Return [X, Y] of the center of cell containing provided text 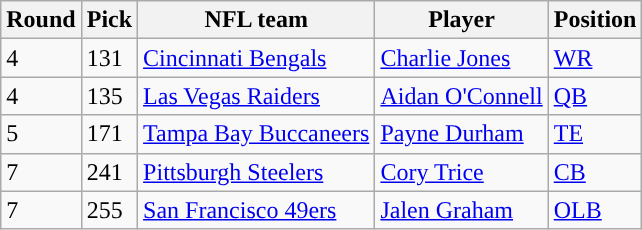
Las Vegas Raiders [256, 96]
San Francisco 49ers [256, 210]
Jalen Graham [462, 210]
241 [109, 172]
Pittsburgh Steelers [256, 172]
255 [109, 210]
OLB [595, 210]
Tampa Bay Buccaneers [256, 134]
5 [41, 134]
Charlie Jones [462, 58]
WR [595, 58]
Position [595, 20]
NFL team [256, 20]
Pick [109, 20]
Aidan O'Connell [462, 96]
135 [109, 96]
Player [462, 20]
Round [41, 20]
Payne Durham [462, 134]
131 [109, 58]
TE [595, 134]
QB [595, 96]
CB [595, 172]
Cincinnati Bengals [256, 58]
Cory Trice [462, 172]
171 [109, 134]
